Return [X, Y] of the center of cell containing provided text 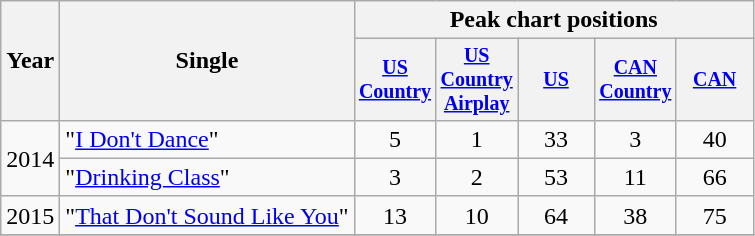
Year [30, 61]
2014 [30, 158]
5 [395, 139]
53 [556, 177]
1 [477, 139]
13 [395, 215]
33 [556, 139]
Peak chart positions [554, 20]
75 [714, 215]
"I Don't Dance" [207, 139]
2 [477, 177]
40 [714, 139]
US Country Airplay [477, 80]
64 [556, 215]
US [556, 80]
66 [714, 177]
10 [477, 215]
11 [635, 177]
US Country [395, 80]
"That Don't Sound Like You" [207, 215]
38 [635, 215]
CAN Country [635, 80]
"Drinking Class" [207, 177]
Single [207, 61]
2015 [30, 215]
CAN [714, 80]
